Pinpoint the cell where the given text exists, returning its [X, Y] midpoint coordinate. 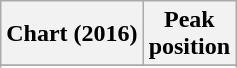
Peak position [189, 34]
Chart (2016) [72, 34]
